Determine the [X, Y] coordinate at the center of the cell enclosing the given text.  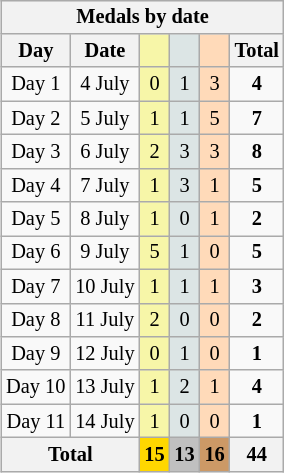
11 July [104, 320]
Day 3 [36, 152]
Day 6 [36, 253]
15 [154, 455]
Day 4 [36, 185]
7 July [104, 185]
8 July [104, 219]
Day 11 [36, 421]
13 [185, 455]
Day 10 [36, 387]
Day 1 [36, 84]
Day 9 [36, 354]
14 July [104, 421]
Date [104, 51]
4 July [104, 84]
10 July [104, 286]
Day 5 [36, 219]
Day 8 [36, 320]
7 [257, 118]
Day [36, 51]
Day 2 [36, 118]
16 [215, 455]
Day 7 [36, 286]
12 July [104, 354]
5 July [104, 118]
44 [257, 455]
13 July [104, 387]
Medals by date [142, 17]
6 July [104, 152]
9 July [104, 253]
8 [257, 152]
